Return the [X, Y] coordinate for the center point of the cell that contains the specified text.  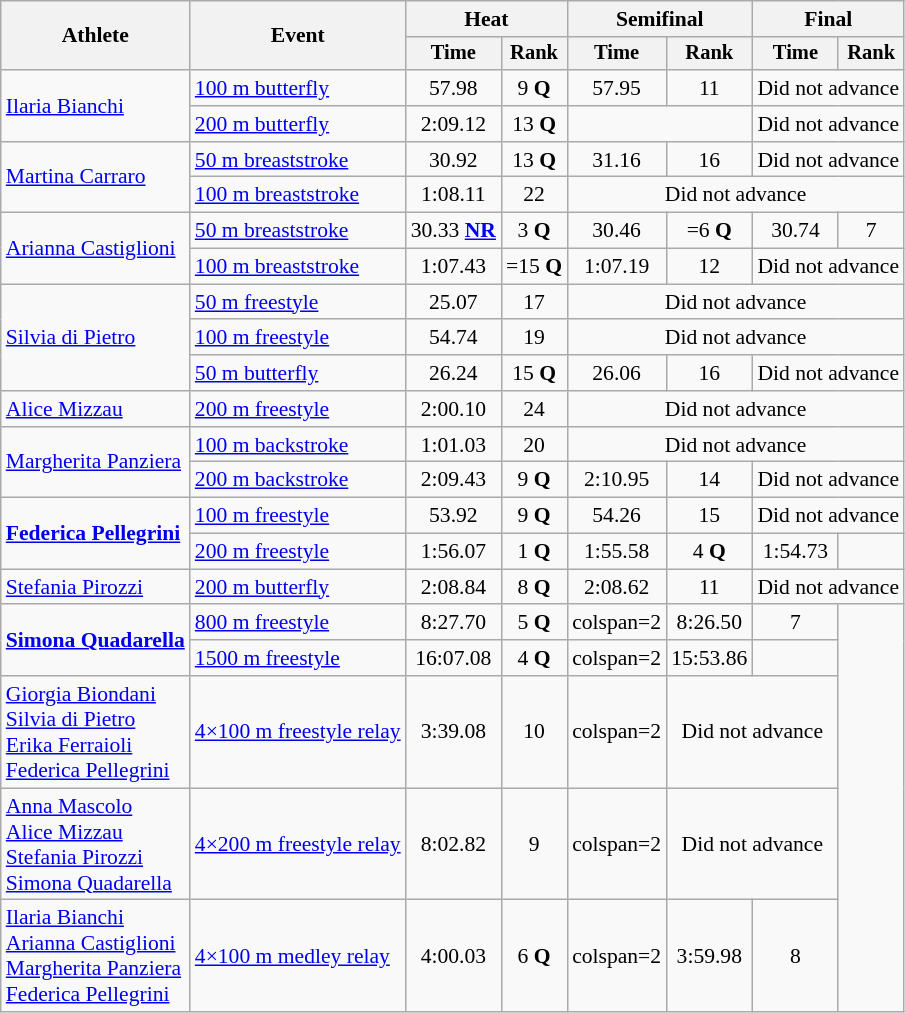
57.98 [454, 88]
15 Q [534, 373]
Ilaria BianchiArianna CastiglioniMargherita PanzieraFederica Pellegrini [96, 956]
100 m backstroke [298, 445]
1:55.58 [616, 552]
4×100 m freestyle relay [298, 732]
Heat [486, 19]
Silvia di Pietro [96, 338]
Simona Quadarella [96, 640]
4×100 m medley relay [298, 956]
2:00.10 [454, 409]
54.74 [454, 338]
30.74 [795, 231]
10 [534, 732]
200 m backstroke [298, 480]
Event [298, 36]
20 [534, 445]
8 Q [534, 587]
9 [534, 844]
Stefania Pirozzi [96, 587]
22 [534, 195]
1500 m freestyle [298, 658]
26.24 [454, 373]
Anna MascoloAlice MizzauStefania PirozziSimona Quadarella [96, 844]
1:56.07 [454, 552]
3:59.98 [709, 956]
12 [709, 267]
53.92 [454, 516]
Arianna Castiglioni [96, 248]
Athlete [96, 36]
1:07.43 [454, 267]
54.26 [616, 516]
15:53.86 [709, 658]
15 [709, 516]
4×200 m freestyle relay [298, 844]
1:07.19 [616, 267]
5 Q [534, 623]
30.46 [616, 231]
Final [828, 19]
Semifinal [660, 19]
=15 Q [534, 267]
100 m butterfly [298, 88]
2:09.43 [454, 480]
1:54.73 [795, 552]
17 [534, 302]
6 Q [534, 956]
2:08.84 [454, 587]
30.92 [454, 160]
26.06 [616, 373]
16:07.08 [454, 658]
2:10.95 [616, 480]
Alice Mizzau [96, 409]
8:26.50 [709, 623]
19 [534, 338]
Giorgia BiondaniSilvia di PietroErika FerraioliFederica Pellegrini [96, 732]
8 [795, 956]
2:08.62 [616, 587]
25.07 [454, 302]
=6 Q [709, 231]
1 Q [534, 552]
14 [709, 480]
Martina Carraro [96, 178]
24 [534, 409]
50 m butterfly [298, 373]
30.33 NR [454, 231]
800 m freestyle [298, 623]
50 m freestyle [298, 302]
4:00.03 [454, 956]
8:02.82 [454, 844]
31.16 [616, 160]
8:27.70 [454, 623]
1:08.11 [454, 195]
3:39.08 [454, 732]
1:01.03 [454, 445]
57.95 [616, 88]
Margherita Panziera [96, 462]
Ilaria Bianchi [96, 106]
Federica Pellegrini [96, 534]
2:09.12 [454, 124]
3 Q [534, 231]
